Provide the [x, y] coordinate of the cell's center where the given text is located.  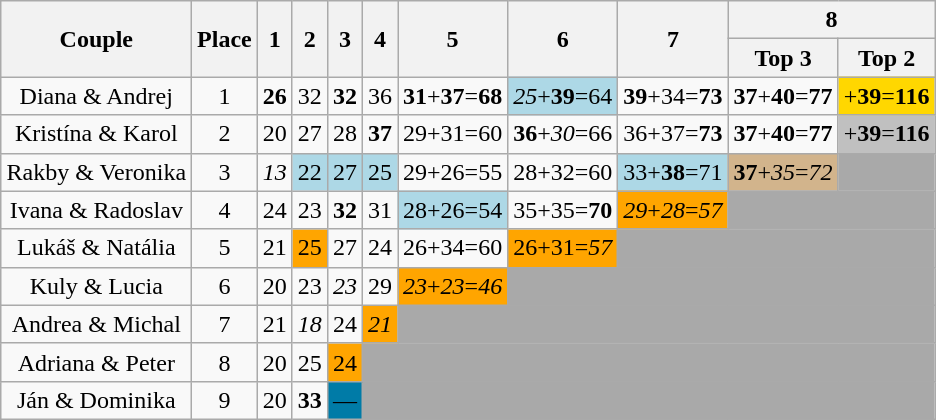
Kuly & Lucia [96, 286]
Top 2 [886, 58]
23+23=46 [453, 286]
33 [310, 400]
36 [380, 96]
31+37=68 [453, 96]
26 [274, 96]
Ján & Dominika [96, 400]
Place [225, 39]
Ivana & Radoslav [96, 210]
29+31=60 [453, 134]
Andrea & Michal [96, 324]
Kristína & Karol [96, 134]
22 [310, 172]
37 [380, 134]
Adriana & Peter [96, 362]
Lukáš & Natália [96, 248]
Diana & Andrej [96, 96]
26+34=60 [453, 248]
28 [344, 134]
29+28=57 [673, 210]
39+34=73 [673, 96]
9 [225, 400]
36+30=66 [563, 134]
37+35=72 [783, 172]
33+38=71 [673, 172]
31 [380, 210]
35+35=70 [563, 210]
28+32=60 [563, 172]
25+39=64 [563, 96]
26+31=57 [563, 248]
36+37=73 [673, 134]
29 [380, 286]
Couple [96, 39]
Top 3 [783, 58]
18 [310, 324]
Rakby & Veronika [96, 172]
29+26=55 [453, 172]
— [344, 400]
28+26=54 [453, 210]
13 [274, 172]
